Pinpoint the cell where the given text exists, returning its [X, Y] midpoint coordinate. 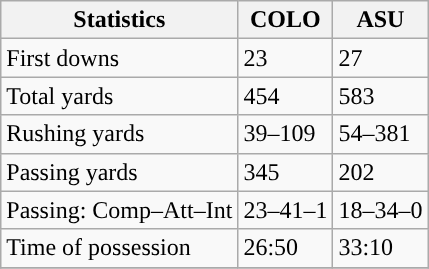
33:10 [380, 248]
454 [286, 96]
26:50 [286, 248]
ASU [380, 20]
39–109 [286, 134]
54–381 [380, 134]
583 [380, 96]
23–41–1 [286, 210]
Total yards [120, 96]
202 [380, 172]
23 [286, 58]
Time of possession [120, 248]
345 [286, 172]
COLO [286, 20]
Passing yards [120, 172]
First downs [120, 58]
18–34–0 [380, 210]
Statistics [120, 20]
27 [380, 58]
Passing: Comp–Att–Int [120, 210]
Rushing yards [120, 134]
